For the text-containing cell, return its midpoint in [x, y] coordinate format. 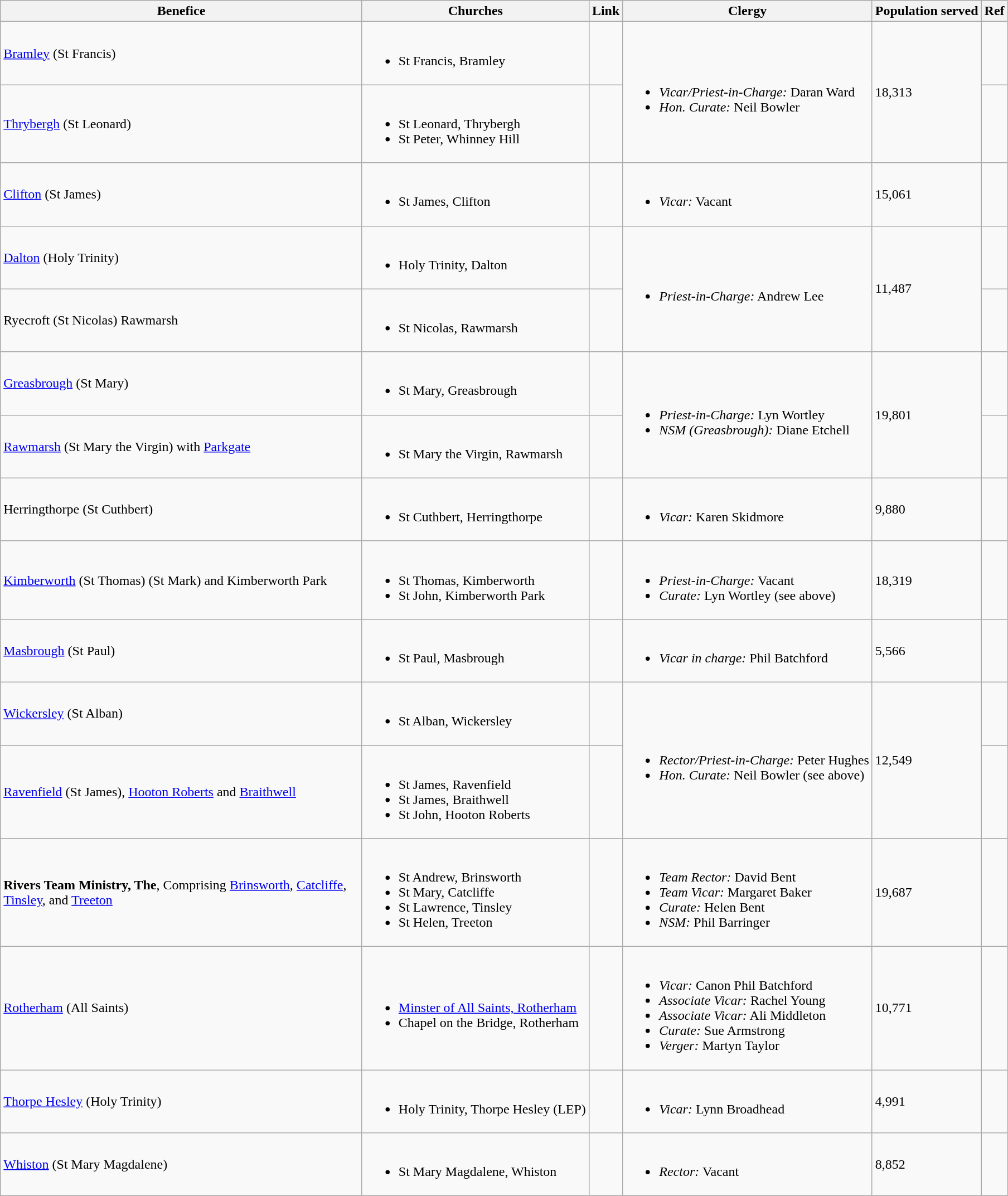
Vicar: Karen Skidmore [747, 510]
Masbrough (St Paul) [182, 650]
Benefice [182, 11]
St Andrew, BrinsworthSt Mary, CatcliffeSt Lawrence, TinsleySt Helen, Treeton [475, 893]
Thorpe Hesley (Holy Trinity) [182, 1102]
St Mary the Virgin, Rawmarsh [475, 446]
St James, RavenfieldSt James, BraithwellSt John, Hooton Roberts [475, 792]
Team Rector: David BentTeam Vicar: Margaret BakerCurate: Helen BentNSM: Phil Barringer [747, 893]
Ryecroft (St Nicolas) Rawmarsh [182, 320]
Ref [995, 11]
St Cuthbert, Herringthorpe [475, 510]
Rotherham (All Saints) [182, 1008]
12,549 [927, 760]
St Francis, Bramley [475, 54]
4,991 [927, 1102]
15,061 [927, 194]
Clifton (St James) [182, 194]
St Paul, Masbrough [475, 650]
Holy Trinity, Thorpe Hesley (LEP) [475, 1102]
St Nicolas, Rawmarsh [475, 320]
Rivers Team Ministry, The, Comprising Brinsworth, Catcliffe, Tinsley, and Treeton [182, 893]
St Thomas, KimberworthSt John, Kimberworth Park [475, 580]
Dalton (Holy Trinity) [182, 258]
Rawmarsh (St Mary the Virgin) with Parkgate [182, 446]
Clergy [747, 11]
Churches [475, 11]
Bramley (St Francis) [182, 54]
9,880 [927, 510]
Priest-in-Charge: Lyn WortleyNSM (Greasbrough): Diane Etchell [747, 415]
Vicar in charge: Phil Batchford [747, 650]
19,801 [927, 415]
18,313 [927, 93]
11,487 [927, 289]
Vicar/Priest-in-Charge: Daran WardHon. Curate: Neil Bowler [747, 93]
Herringthorpe (St Cuthbert) [182, 510]
Rector/Priest-in-Charge: Peter HughesHon. Curate: Neil Bowler (see above) [747, 760]
Rector: Vacant [747, 1164]
Ravenfield (St James), Hooton Roberts and Braithwell [182, 792]
Link [605, 11]
St Alban, Wickersley [475, 714]
Vicar: Canon Phil BatchfordAssociate Vicar: Rachel YoungAssociate Vicar: Ali MiddletonCurate: Sue ArmstrongVerger: Martyn Taylor [747, 1008]
St James, Clifton [475, 194]
St Leonard, ThryberghSt Peter, Whinney Hill [475, 124]
Population served [927, 11]
8,852 [927, 1164]
19,687 [927, 893]
10,771 [927, 1008]
Priest-in-Charge: VacantCurate: Lyn Wortley (see above) [747, 580]
Kimberworth (St Thomas) (St Mark) and Kimberworth Park [182, 580]
5,566 [927, 650]
Vicar: Vacant [747, 194]
Minster of All Saints, RotherhamChapel on the Bridge, Rotherham [475, 1008]
Holy Trinity, Dalton [475, 258]
St Mary, Greasbrough [475, 384]
Greasbrough (St Mary) [182, 384]
Priest-in-Charge: Andrew Lee [747, 289]
18,319 [927, 580]
Vicar: Lynn Broadhead [747, 1102]
Whiston (St Mary Magdalene) [182, 1164]
St Mary Magdalene, Whiston [475, 1164]
Thrybergh (St Leonard) [182, 124]
Wickersley (St Alban) [182, 714]
